Search for the cell housing the specified text and yield its (x, y) center coordinate. 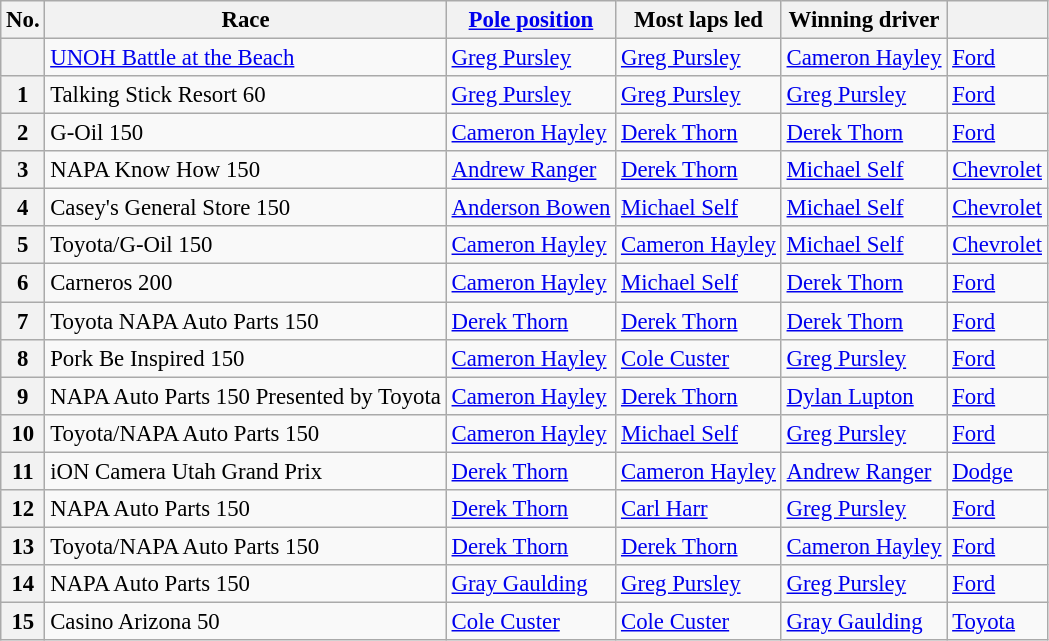
Casey's General Store 150 (246, 208)
Carneros 200 (246, 283)
15 (23, 621)
Race (246, 20)
2 (23, 133)
4 (23, 208)
iON Camera Utah Grand Prix (246, 471)
5 (23, 245)
10 (23, 433)
11 (23, 471)
Talking Stick Resort 60 (246, 95)
NAPA Know How 150 (246, 170)
Toyota (997, 621)
13 (23, 546)
NAPA Auto Parts 150 Presented by Toyota (246, 396)
Pork Be Inspired 150 (246, 358)
Winning driver (864, 20)
Toyota/G-Oil 150 (246, 245)
No. (23, 20)
9 (23, 396)
Toyota NAPA Auto Parts 150 (246, 321)
6 (23, 283)
3 (23, 170)
1 (23, 95)
Dodge (997, 471)
8 (23, 358)
Dylan Lupton (864, 396)
Most laps led (699, 20)
Pole position (530, 20)
Carl Harr (699, 509)
12 (23, 509)
14 (23, 584)
Casino Arizona 50 (246, 621)
Anderson Bowen (530, 208)
UNOH Battle at the Beach (246, 58)
7 (23, 321)
G-Oil 150 (246, 133)
